Identify which cell holds the provided text, then report its [x, y] central coordinate. 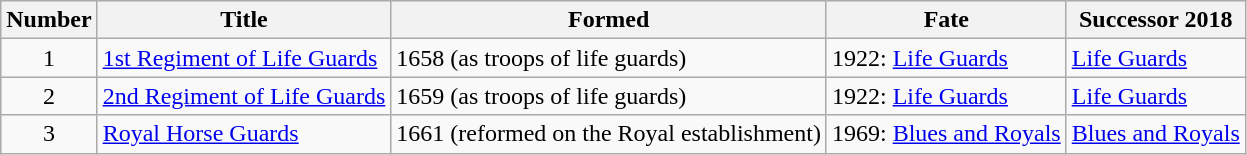
1 [49, 58]
Fate [946, 20]
2nd Regiment of Life Guards [244, 96]
3 [49, 134]
Successor 2018 [1156, 20]
Royal Horse Guards [244, 134]
Formed [609, 20]
1658 (as troops of life guards) [609, 58]
Title [244, 20]
1659 (as troops of life guards) [609, 96]
1661 (reformed on the Royal establishment) [609, 134]
Blues and Royals [1156, 134]
1st Regiment of Life Guards [244, 58]
Number [49, 20]
2 [49, 96]
1969: Blues and Royals [946, 134]
